Determine the [x, y] coordinate at the center of the cell enclosing the given text.  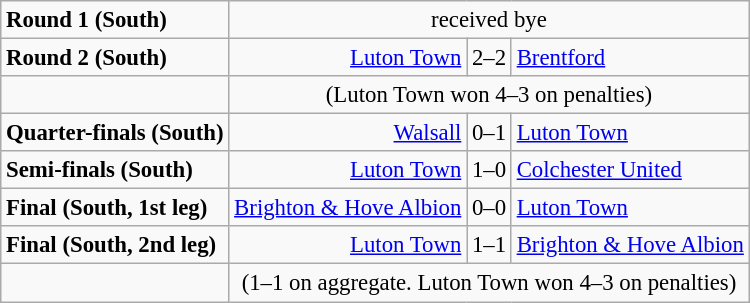
Semi-finals (South) [115, 170]
Colchester United [630, 170]
Round 2 (South) [115, 58]
Final (South, 1st leg) [115, 208]
Round 1 (South) [115, 20]
0–0 [490, 208]
0–1 [490, 133]
(Luton Town won 4–3 on penalties) [489, 95]
1–0 [490, 170]
(1–1 on aggregate. Luton Town won 4–3 on penalties) [489, 283]
Quarter-finals (South) [115, 133]
Walsall [348, 133]
received bye [489, 20]
Brentford [630, 58]
2–2 [490, 58]
Final (South, 2nd leg) [115, 245]
1–1 [490, 245]
